From the cell containing the given text, extract its center point as (X, Y) coordinate. 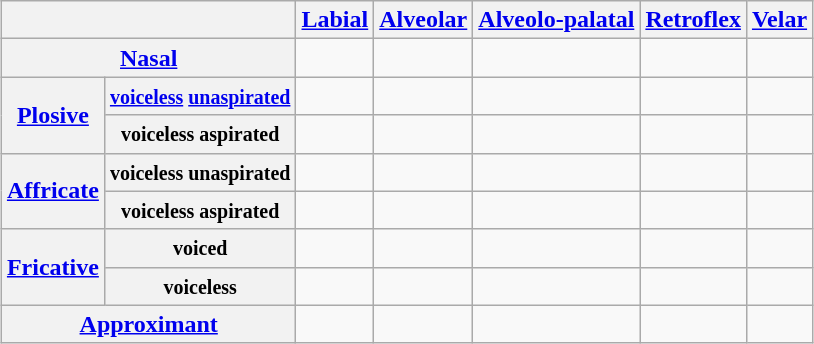
Nasal (148, 58)
voiceless (200, 286)
Fricative (52, 267)
Labial (335, 20)
Affricate (52, 191)
Approximant (148, 324)
Plosive (52, 115)
Alveolar (424, 20)
Alveolo-palatal (556, 20)
Retroflex (694, 20)
Velar (779, 20)
voiced (200, 248)
